Return the [X, Y] coordinate for the center point of the cell that contains the specified text.  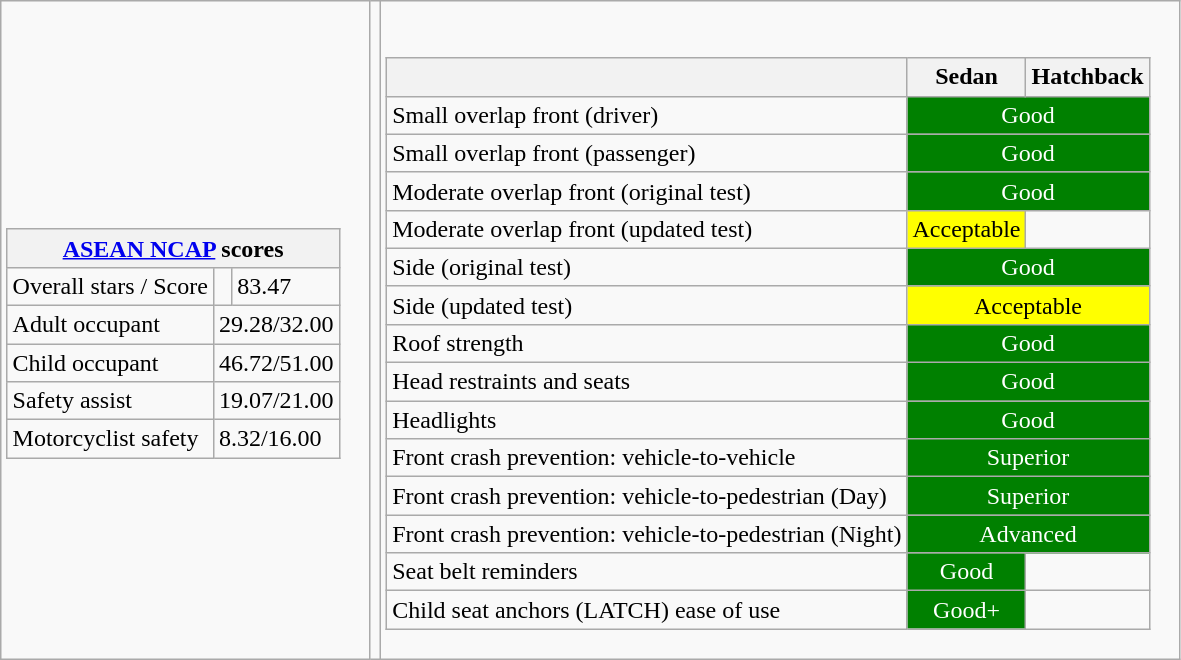
Roof strength [647, 343]
Good+ [966, 610]
Moderate overlap front (original test) [647, 191]
Small overlap front (driver) [647, 115]
Side (original test) [647, 267]
ASEAN NCAP scores [173, 248]
8.32/16.00 [276, 439]
Moderate overlap front (updated test) [647, 229]
Motorcyclist safety [110, 439]
Head restraints and seats [647, 382]
Headlights [647, 420]
Adult occupant [110, 324]
Safety assist [110, 401]
Front crash prevention: vehicle-to-pedestrian (Night) [647, 534]
Seat belt reminders [647, 572]
83.47 [286, 286]
29.28/32.00 [276, 324]
Front crash prevention: vehicle-to-pedestrian (Day) [647, 496]
Small overlap front (passenger) [647, 153]
Overall stars / Score [110, 286]
Side (updated test) [647, 305]
Child occupant [110, 363]
Sedan [966, 77]
Hatchback [1088, 77]
Advanced [1028, 534]
Child seat anchors (LATCH) ease of use [647, 610]
19.07/21.00 [276, 401]
Front crash prevention: vehicle-to-vehicle [647, 458]
46.72/51.00 [276, 363]
